Search for the cell housing the specified text and yield its [X, Y] center coordinate. 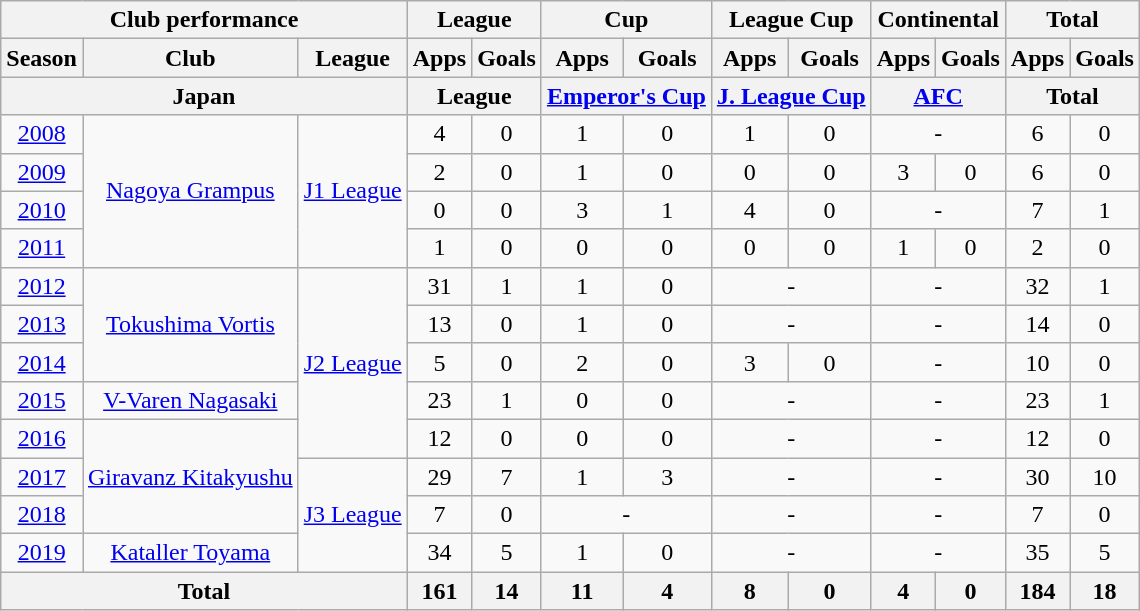
J. League Cup [791, 96]
Emperor's Cup [626, 96]
Giravanz Kitakyushu [190, 476]
Cup [626, 20]
2015 [42, 400]
161 [439, 591]
Season [42, 58]
Club [190, 58]
13 [439, 324]
31 [439, 286]
2013 [42, 324]
2014 [42, 362]
Tokushima Vortis [190, 324]
8 [750, 591]
2012 [42, 286]
2009 [42, 172]
J2 League [352, 362]
League Cup [791, 20]
30 [1037, 477]
184 [1037, 591]
J3 League [352, 515]
18 [1105, 591]
2011 [42, 248]
2017 [42, 477]
2010 [42, 210]
AFC [938, 96]
Japan [204, 96]
2008 [42, 134]
J1 League [352, 191]
2016 [42, 438]
11 [582, 591]
2019 [42, 553]
32 [1037, 286]
34 [439, 553]
Club performance [204, 20]
2018 [42, 515]
29 [439, 477]
35 [1037, 553]
Continental [938, 20]
Nagoya Grampus [190, 191]
V-Varen Nagasaki [190, 400]
Kataller Toyama [190, 553]
